Detect which cell encompasses the target text, then output its [X, Y] center coordinate. 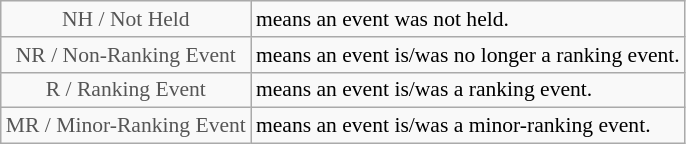
MR / Minor-Ranking Event [126, 126]
NH / Not Held [126, 19]
R / Ranking Event [126, 90]
means an event is/was a minor-ranking event. [468, 126]
means an event is/was no longer a ranking event. [468, 55]
NR / Non-Ranking Event [126, 55]
means an event was not held. [468, 19]
means an event is/was a ranking event. [468, 90]
